Pinpoint the cell where the given text exists, returning its (X, Y) midpoint coordinate. 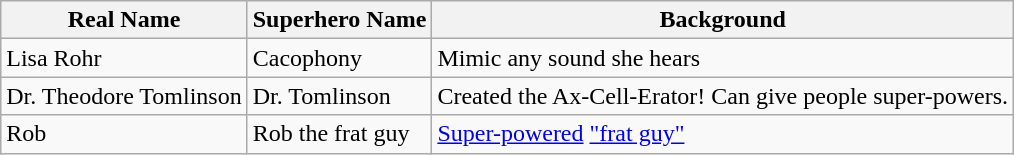
Background (723, 20)
Lisa Rohr (124, 58)
Rob (124, 134)
Created the Ax-Cell-Erator! Can give people super-powers. (723, 96)
Dr. Theodore Tomlinson (124, 96)
Superhero Name (340, 20)
Mimic any sound she hears (723, 58)
Super-powered "frat guy" (723, 134)
Real Name (124, 20)
Rob the frat guy (340, 134)
Cacophony (340, 58)
Dr. Tomlinson (340, 96)
